Detect which cell encompasses the target text, then output its (X, Y) center coordinate. 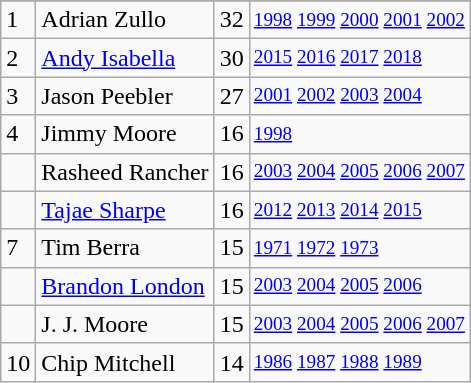
14 (232, 362)
1971 1972 1973 (359, 248)
3 (18, 96)
Brandon London (125, 286)
J. J. Moore (125, 324)
27 (232, 96)
30 (232, 58)
1986 1987 1988 1989 (359, 362)
10 (18, 362)
Andy Isabella (125, 58)
Jason Peebler (125, 96)
Chip Mitchell (125, 362)
Tim Berra (125, 248)
Tajae Sharpe (125, 210)
1 (18, 20)
Adrian Zullo (125, 20)
2001 2002 2003 2004 (359, 96)
7 (18, 248)
1998 1999 2000 2001 2002 (359, 20)
2003 2004 2005 2006 (359, 286)
Jimmy Moore (125, 134)
32 (232, 20)
4 (18, 134)
Rasheed Rancher (125, 172)
2015 2016 2017 2018 (359, 58)
1998 (359, 134)
2012 2013 2014 2015 (359, 210)
2 (18, 58)
